From the cell containing the given text, extract its center point as (X, Y) coordinate. 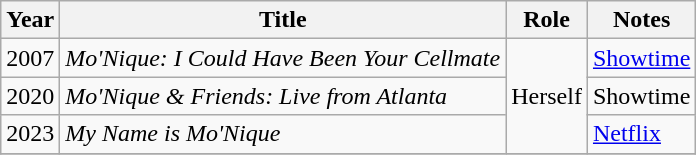
Year (30, 20)
Title (283, 20)
2020 (30, 96)
Herself (547, 96)
2023 (30, 134)
2007 (30, 58)
Role (547, 20)
Notes (641, 20)
Mo'Nique: I Could Have Been Your Cellmate (283, 58)
Mo'Nique & Friends: Live from Atlanta (283, 96)
Netflix (641, 134)
My Name is Mo'Nique (283, 134)
